Locate the cell with the specified text and output its [X, Y] center coordinate. 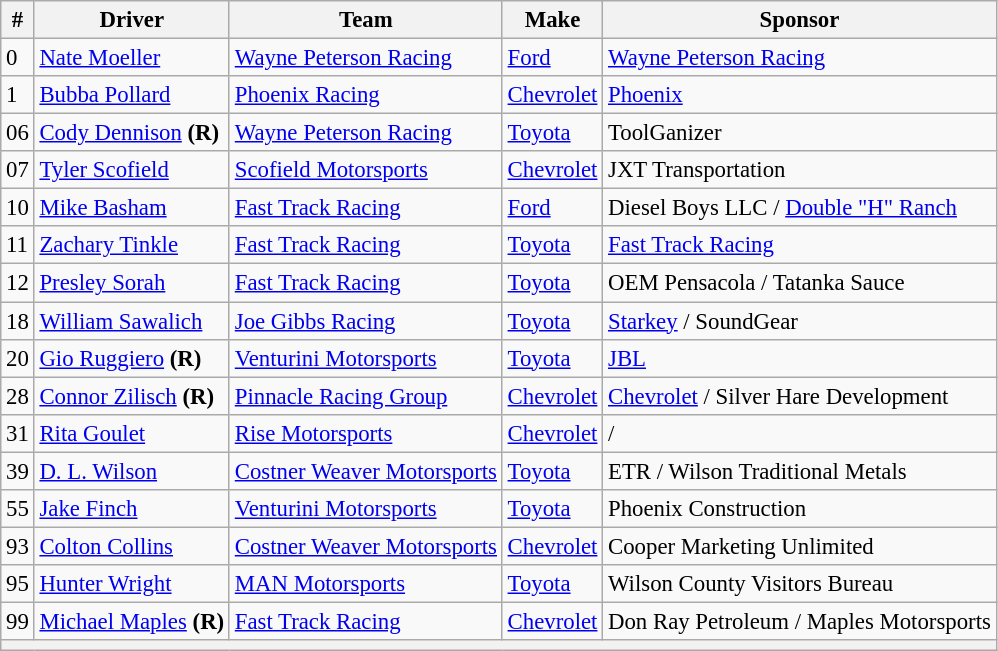
12 [18, 283]
07 [18, 170]
# [18, 20]
Bubba Pollard [132, 95]
95 [18, 584]
Nate Moeller [132, 58]
Zachary Tinkle [132, 245]
20 [18, 358]
Jake Finch [132, 509]
Don Ray Petroleum / Maples Motorsports [800, 621]
39 [18, 471]
Rise Motorsports [366, 433]
31 [18, 433]
55 [18, 509]
Michael Maples (R) [132, 621]
Diesel Boys LLC / Double "H" Ranch [800, 208]
Scofield Motorsports [366, 170]
ToolGanizer [800, 133]
Presley Sorah [132, 283]
Starkey / SoundGear [800, 321]
Mike Basham [132, 208]
11 [18, 245]
MAN Motorsports [366, 584]
1 [18, 95]
JBL [800, 358]
Pinnacle Racing Group [366, 396]
06 [18, 133]
99 [18, 621]
Team [366, 20]
Phoenix [800, 95]
Joe Gibbs Racing [366, 321]
Chevrolet / Silver Hare Development [800, 396]
28 [18, 396]
Connor Zilisch (R) [132, 396]
Tyler Scofield [132, 170]
Gio Ruggiero (R) [132, 358]
William Sawalich [132, 321]
0 [18, 58]
Sponsor [800, 20]
Cody Dennison (R) [132, 133]
Hunter Wright [132, 584]
93 [18, 546]
Wilson County Visitors Bureau [800, 584]
Cooper Marketing Unlimited [800, 546]
10 [18, 208]
JXT Transportation [800, 170]
OEM Pensacola / Tatanka Sauce [800, 283]
D. L. Wilson [132, 471]
Make [552, 20]
Phoenix Racing [366, 95]
Colton Collins [132, 546]
ETR / Wilson Traditional Metals [800, 471]
Phoenix Construction [800, 509]
Driver [132, 20]
18 [18, 321]
Rita Goulet [132, 433]
/ [800, 433]
